Pinpoint the cell where the given text exists, returning its (x, y) midpoint coordinate. 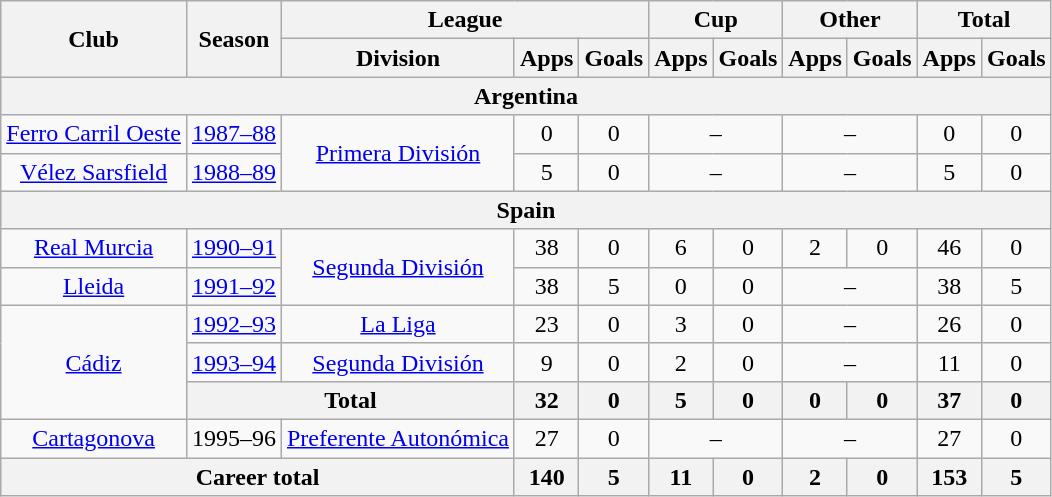
1992–93 (234, 324)
Lleida (94, 286)
Cup (716, 20)
1987–88 (234, 134)
Primera División (398, 153)
Other (850, 20)
Spain (526, 210)
6 (681, 248)
26 (949, 324)
Cádiz (94, 362)
46 (949, 248)
1993–94 (234, 362)
1991–92 (234, 286)
9 (546, 362)
37 (949, 400)
Club (94, 39)
1988–89 (234, 172)
Season (234, 39)
23 (546, 324)
1990–91 (234, 248)
3 (681, 324)
Preferente Autonómica (398, 438)
32 (546, 400)
1995–96 (234, 438)
Cartagonova (94, 438)
153 (949, 477)
Division (398, 58)
La Liga (398, 324)
League (464, 20)
Real Murcia (94, 248)
Career total (258, 477)
Vélez Sarsfield (94, 172)
Argentina (526, 96)
140 (546, 477)
Ferro Carril Oeste (94, 134)
